Extract the (x, y) coordinate from the center of the cell holding the provided text.  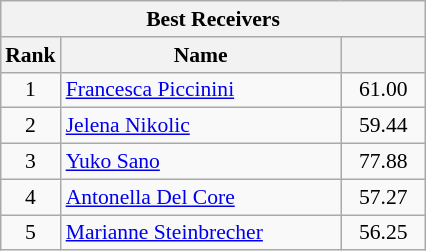
Jelena Nikolic (201, 126)
56.25 (384, 232)
Best Receivers (213, 19)
1 (30, 90)
57.27 (384, 197)
5 (30, 232)
Name (201, 54)
2 (30, 126)
4 (30, 197)
3 (30, 161)
Francesca Piccinini (201, 90)
59.44 (384, 126)
Antonella Del Core (201, 197)
Marianne Steinbrecher (201, 232)
Yuko Sano (201, 161)
Rank (30, 54)
77.88 (384, 161)
61.00 (384, 90)
